Capture the cell that displays the provided text and extract its [x, y] central coordinate. 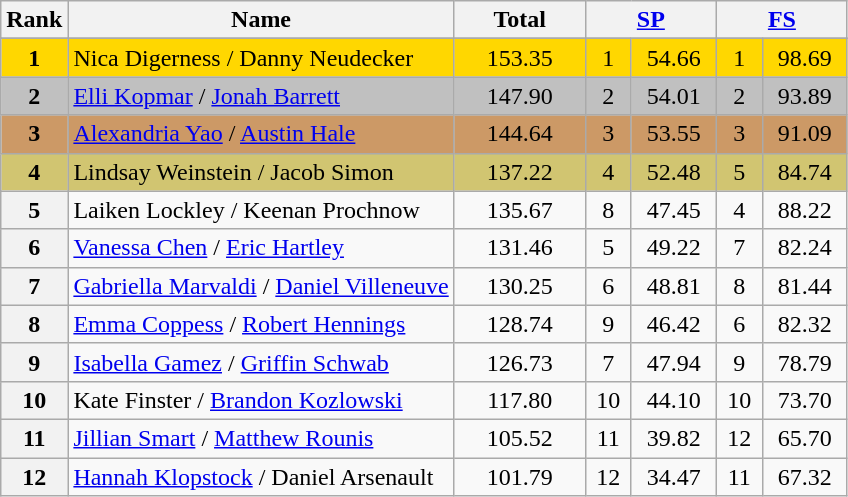
91.09 [804, 134]
47.94 [674, 362]
Hannah Klopstock / Daniel Arsenault [261, 477]
81.44 [804, 286]
128.74 [520, 324]
Lindsay Weinstein / Jacob Simon [261, 172]
65.70 [804, 438]
39.82 [674, 438]
Kate Finster / Brandon Kozlowski [261, 400]
48.81 [674, 286]
Jillian Smart / Matthew Rounis [261, 438]
44.10 [674, 400]
Vanessa Chen / Eric Hartley [261, 248]
Rank [34, 20]
78.79 [804, 362]
153.35 [520, 58]
67.32 [804, 477]
34.47 [674, 477]
Name [261, 20]
54.01 [674, 96]
147.90 [520, 96]
Total [520, 20]
105.52 [520, 438]
84.74 [804, 172]
53.55 [674, 134]
Nica Digerness / Danny Neudecker [261, 58]
52.48 [674, 172]
46.42 [674, 324]
Alexandria Yao / Austin Hale [261, 134]
82.32 [804, 324]
126.73 [520, 362]
Isabella Gamez / Griffin Schwab [261, 362]
144.64 [520, 134]
Elli Kopmar / Jonah Barrett [261, 96]
130.25 [520, 286]
Laiken Lockley / Keenan Prochnow [261, 210]
101.79 [520, 477]
117.80 [520, 400]
98.69 [804, 58]
88.22 [804, 210]
137.22 [520, 172]
SP [650, 20]
93.89 [804, 96]
82.24 [804, 248]
73.70 [804, 400]
Gabriella Marvaldi / Daniel Villeneuve [261, 286]
54.66 [674, 58]
47.45 [674, 210]
Emma Coppess / Robert Hennings [261, 324]
49.22 [674, 248]
131.46 [520, 248]
135.67 [520, 210]
FS [782, 20]
